Determine the [X, Y] coordinate at the center of the cell enclosing the given text.  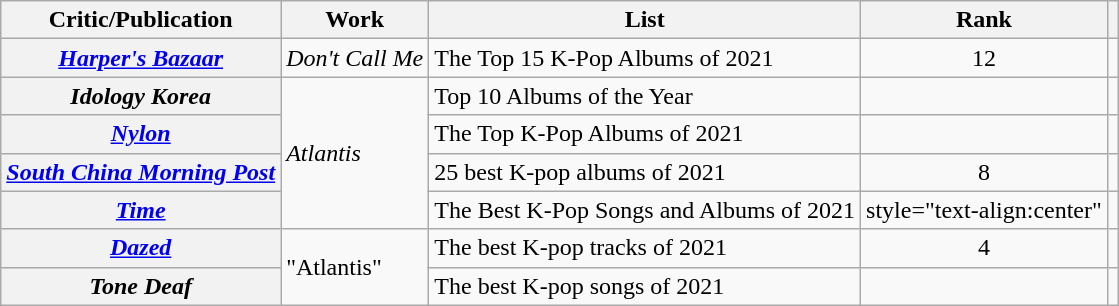
Tone Deaf [141, 286]
style="text-align:center" [984, 210]
Rank [984, 20]
Critic/Publication [141, 20]
Idology Korea [141, 96]
Work [355, 20]
12 [984, 58]
The Top 15 K-Pop Albums of 2021 [645, 58]
The Best K-Pop Songs and Albums of 2021 [645, 210]
8 [984, 172]
4 [984, 248]
Time [141, 210]
Nylon [141, 134]
The best K-pop songs of 2021 [645, 286]
Don't Call Me [355, 58]
25 best K-pop albums of 2021 [645, 172]
Harper's Bazaar [141, 58]
Dazed [141, 248]
South China Morning Post [141, 172]
The best K-pop tracks of 2021 [645, 248]
The Top K-Pop Albums of 2021 [645, 134]
"Atlantis" [355, 267]
Top 10 Albums of the Year [645, 96]
List [645, 20]
Atlantis [355, 153]
